From the cell containing the given text, extract its center point as [X, Y] coordinate. 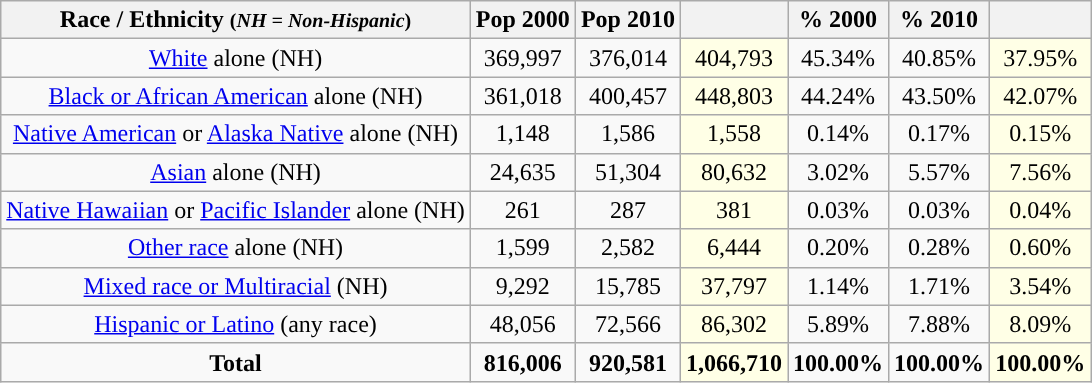
37.95% [1040, 58]
0.28% [940, 248]
Pop 2000 [522, 20]
Native American or Alaska Native alone (NH) [236, 134]
9,292 [522, 286]
40.85% [940, 58]
2,582 [628, 248]
1,558 [734, 134]
15,785 [628, 286]
816,006 [522, 362]
0.60% [1040, 248]
Other race alone (NH) [236, 248]
White alone (NH) [236, 58]
3.02% [838, 172]
376,014 [628, 58]
3.54% [1040, 286]
1,586 [628, 134]
7.56% [1040, 172]
48,056 [522, 324]
1,599 [522, 248]
% 2000 [838, 20]
0.20% [838, 248]
Asian alone (NH) [236, 172]
0.14% [838, 134]
37,797 [734, 286]
72,566 [628, 324]
5.89% [838, 324]
6,444 [734, 248]
261 [522, 210]
1.14% [838, 286]
% 2010 [940, 20]
287 [628, 210]
Hispanic or Latino (any race) [236, 324]
24,635 [522, 172]
Native Hawaiian or Pacific Islander alone (NH) [236, 210]
51,304 [628, 172]
8.09% [1040, 324]
45.34% [838, 58]
0.04% [1040, 210]
448,803 [734, 96]
1,066,710 [734, 362]
44.24% [838, 96]
42.07% [1040, 96]
361,018 [522, 96]
369,997 [522, 58]
5.57% [940, 172]
0.17% [940, 134]
381 [734, 210]
Pop 2010 [628, 20]
Race / Ethnicity (NH = Non-Hispanic) [236, 20]
1.71% [940, 286]
80,632 [734, 172]
Mixed race or Multiracial (NH) [236, 286]
404,793 [734, 58]
43.50% [940, 96]
400,457 [628, 96]
1,148 [522, 134]
86,302 [734, 324]
920,581 [628, 362]
7.88% [940, 324]
0.15% [1040, 134]
Black or African American alone (NH) [236, 96]
Total [236, 362]
